Provide the (X, Y) coordinate of the cell's center where the given text is located.  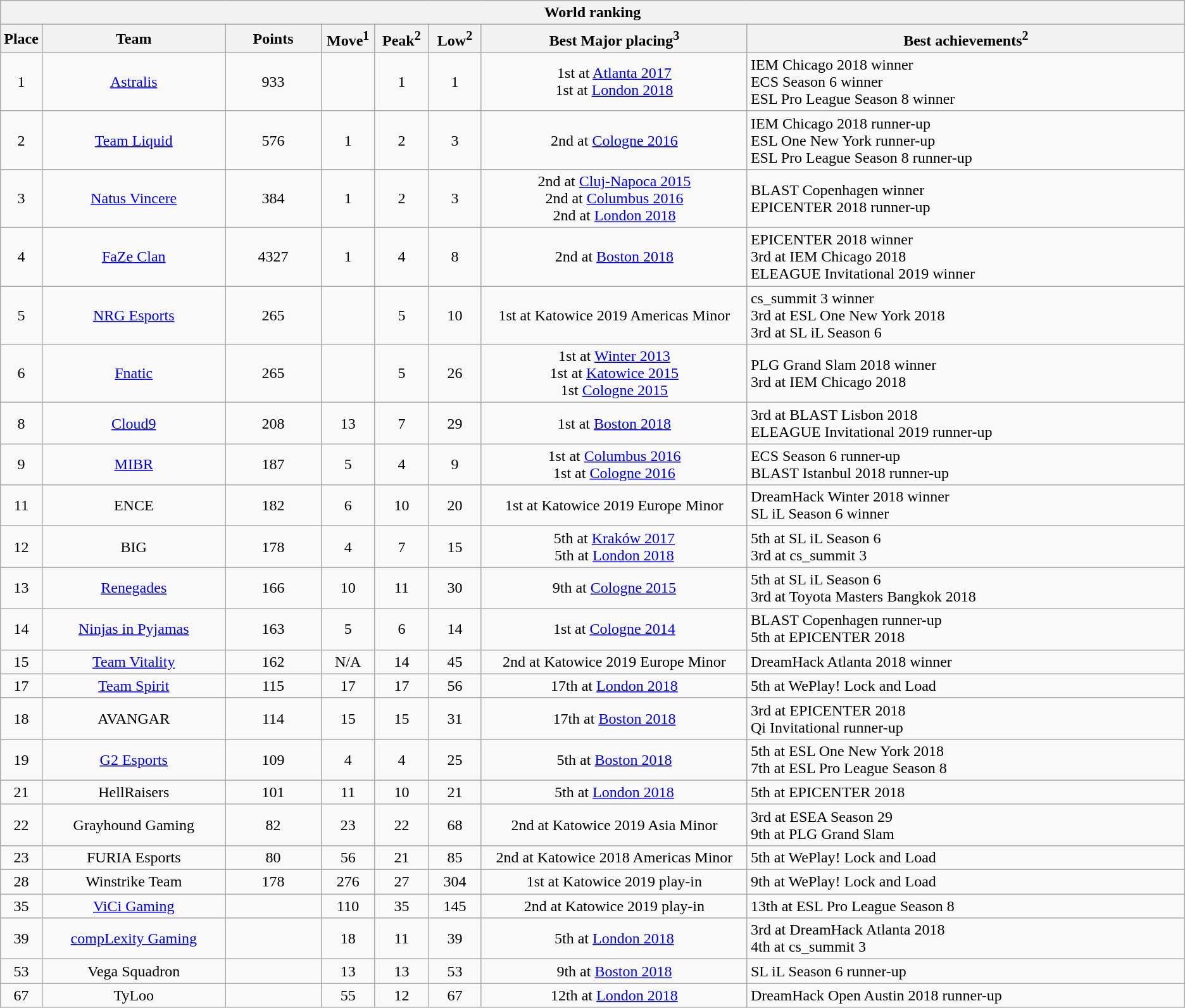
166 (273, 588)
Team Liquid (134, 140)
5th at ESL One New York 20187th at ESL Pro League Season 8 (966, 760)
ENCE (134, 505)
PLG Grand Slam 2018 winner3rd at IEM Chicago 2018 (966, 374)
1st at Katowice 2019 play-in (614, 882)
Points (273, 39)
5th at SL iL Season 63rd at Toyota Masters Bangkok 2018 (966, 588)
AVANGAR (134, 718)
Best achievements2 (966, 39)
110 (348, 906)
G2 Esports (134, 760)
80 (273, 857)
82 (273, 824)
Grayhound Gaming (134, 824)
162 (273, 662)
13th at ESL Pro League Season 8 (966, 906)
BLAST Copenhagen winnerEPICENTER 2018 runner-up (966, 198)
182 (273, 505)
25 (455, 760)
DreamHack Winter 2018 winnerSL iL Season 6 winner (966, 505)
BIG (134, 547)
384 (273, 198)
BLAST Copenhagen runner-up5th at EPICENTER 2018 (966, 629)
68 (455, 824)
MIBR (134, 465)
1st at Katowice 2019 Europe Minor (614, 505)
ViCi Gaming (134, 906)
IEM Chicago 2018 winnerECS Season 6 winnerESL Pro League Season 8 winner (966, 82)
28 (22, 882)
17th at London 2018 (614, 686)
9th at Boston 2018 (614, 971)
5th at Boston 2018 (614, 760)
Place (22, 39)
Team (134, 39)
3rd at ESEA Season 299th at PLG Grand Slam (966, 824)
1st at Boston 2018 (614, 423)
1st at Winter 20131st at Katowice 20151st Cologne 2015 (614, 374)
Move1 (348, 39)
208 (273, 423)
1st at Cologne 2014 (614, 629)
30 (455, 588)
17th at Boston 2018 (614, 718)
9th at WePlay! Lock and Load (966, 882)
ECS Season 6 runner-upBLAST Istanbul 2018 runner-up (966, 465)
Natus Vincere (134, 198)
3rd at BLAST Lisbon 2018ELEAGUE Invitational 2019 runner-up (966, 423)
N/A (348, 662)
12th at London 2018 (614, 995)
187 (273, 465)
114 (273, 718)
2nd at Katowice 2019 play-in (614, 906)
45 (455, 662)
4327 (273, 257)
compLexity Gaming (134, 938)
31 (455, 718)
85 (455, 857)
29 (455, 423)
55 (348, 995)
276 (348, 882)
FaZe Clan (134, 257)
Ninjas in Pyjamas (134, 629)
145 (455, 906)
27 (401, 882)
5th at SL iL Season 63rd at cs_summit 3 (966, 547)
26 (455, 374)
Peak2 (401, 39)
163 (273, 629)
1st at Columbus 20161st at Cologne 2016 (614, 465)
20 (455, 505)
DreamHack Atlanta 2018 winner (966, 662)
Cloud9 (134, 423)
109 (273, 760)
5th at EPICENTER 2018 (966, 792)
TyLoo (134, 995)
FURIA Esports (134, 857)
9th at Cologne 2015 (614, 588)
Renegades (134, 588)
IEM Chicago 2018 runner-upESL One New York runner-upESL Pro League Season 8 runner-up (966, 140)
Team Spirit (134, 686)
HellRaisers (134, 792)
SL iL Season 6 runner-up (966, 971)
2nd at Boston 2018 (614, 257)
EPICENTER 2018 winner3rd at IEM Chicago 2018ELEAGUE Invitational 2019 winner (966, 257)
3rd at DreamHack Atlanta 20184th at cs_summit 3 (966, 938)
933 (273, 82)
Vega Squadron (134, 971)
Team Vitality (134, 662)
304 (455, 882)
DreamHack Open Austin 2018 runner-up (966, 995)
World ranking (592, 13)
3rd at EPICENTER 2018Qi Invitational runner-up (966, 718)
5th at Kraków 20175th at London 2018 (614, 547)
Fnatic (134, 374)
Astralis (134, 82)
2nd at Katowice 2018 Americas Minor (614, 857)
Best Major placing3 (614, 39)
2nd at Katowice 2019 Asia Minor (614, 824)
2nd at Cluj-Napoca 20152nd at Columbus 20162nd at London 2018 (614, 198)
115 (273, 686)
Winstrike Team (134, 882)
1st at Atlanta 20171st at London 2018 (614, 82)
NRG Esports (134, 315)
2nd at Cologne 2016 (614, 140)
Low2 (455, 39)
2nd at Katowice 2019 Europe Minor (614, 662)
cs_summit 3 winner3rd at ESL One New York 20183rd at SL iL Season 6 (966, 315)
1st at Katowice 2019 Americas Minor (614, 315)
101 (273, 792)
19 (22, 760)
576 (273, 140)
